Return [X, Y] of the center of cell containing provided text 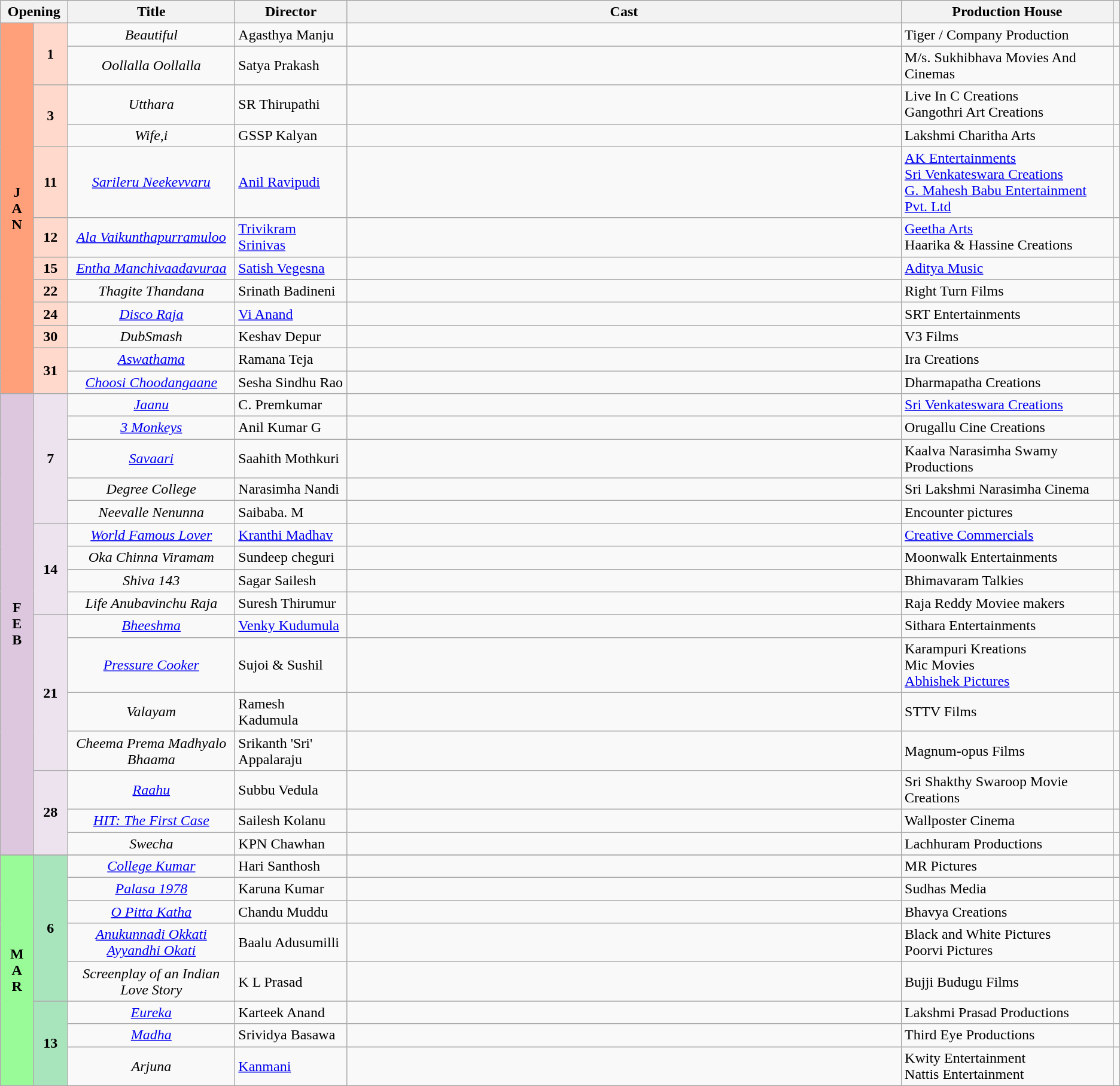
1 [50, 54]
Valayam [151, 712]
Sujoi & Sushil [291, 665]
Keshav Depur [291, 336]
STTV Films [1008, 712]
Magnum-opus Films [1008, 750]
AK Entertainments Sri Venkateswara CreationsG. Mahesh Babu Entertainment Pvt. Ltd [1008, 182]
Venky Kudumula [291, 626]
Sri Lakshmi Narasimha Cinema [1008, 489]
SR Thirupathi [291, 104]
World Famous Lover [151, 535]
Palasa 1978 [151, 889]
Wife,i [151, 135]
Production House [1008, 12]
Sesha Sindhu Rao [291, 382]
Disco Raja [151, 314]
Director [291, 12]
FEB [17, 625]
Karteek Anand [291, 1012]
Satish Vegesna [291, 268]
24 [50, 314]
6 [50, 928]
Screenplay of an Indian Love Story [151, 981]
Anil Kumar G [291, 428]
Srividya Basawa [291, 1035]
Chandu Muddu [291, 912]
Aditya Music [1008, 268]
14 [50, 569]
15 [50, 268]
Lakshmi Prasad Productions [1008, 1012]
C. Premkumar [291, 405]
Ramesh Kadumula [291, 712]
M/s. Sukhibhava Movies And Cinemas [1008, 66]
Suresh Thirumur [291, 603]
K L Prasad [291, 981]
28 [50, 813]
Encounter pictures [1008, 512]
Savaari [151, 458]
Bhimavaram Talkies [1008, 580]
7 [50, 458]
Swecha [151, 843]
Vi Anand [291, 314]
V3 Films [1008, 336]
Kanmani [291, 1066]
Eureka [151, 1012]
Sundeep cheguri [291, 558]
Ramana Teja [291, 359]
Arjuna [151, 1066]
Saibaba. M [291, 512]
Sudhas Media [1008, 889]
13 [50, 1044]
Right Turn Films [1008, 291]
Sagar Sailesh [291, 580]
JAN [17, 208]
Pressure Cooker [151, 665]
Choosi Choodangaane [151, 382]
Title [151, 12]
Lakshmi Charitha Arts [1008, 135]
Bujji Budugu Films [1008, 981]
Kaalva Narasimha Swamy Productions [1008, 458]
Oollalla Oollalla [151, 66]
30 [50, 336]
Lachhuram Productions [1008, 843]
Hari Santhosh [291, 866]
Sailesh Kolanu [291, 820]
Tiger / Company Production [1008, 35]
Creative Commercials [1008, 535]
Srikanth 'Sri' Appalaraju [291, 750]
Anukunnadi Okkati Ayyandhi Okati [151, 943]
Moonwalk Entertainments [1008, 558]
3 [50, 116]
DubSmash [151, 336]
Ira Creations [1008, 359]
Wallposter Cinema [1008, 820]
Sithara Entertainments [1008, 626]
Bhavya Creations [1008, 912]
Aswathama [151, 359]
Subbu Vedula [291, 790]
Anil Ravipudi [291, 182]
MAR [17, 971]
Oka Chinna Viramam [151, 558]
Shiva 143 [151, 580]
Satya Prakash [291, 66]
Geetha ArtsHaarika & Hassine Creations [1008, 237]
Sri Shakthy Swaroop Movie Creations [1008, 790]
Raja Reddy Moviee makers [1008, 603]
Agasthya Manju [291, 35]
21 [50, 692]
Saahith Mothkuri [291, 458]
Karuna Kumar [291, 889]
Utthara [151, 104]
Kranthi Madhav [291, 535]
11 [50, 182]
Srinath Badineni [291, 291]
Orugallu Cine Creations [1008, 428]
Raahu [151, 790]
Karampuri KreationsMic MoviesAbhishek Pictures [1008, 665]
22 [50, 291]
Beautiful [151, 35]
Neevalle Nenunna [151, 512]
O Pitta Katha [151, 912]
MR Pictures [1008, 866]
Kwity EntertainmentNattis Entertainment [1008, 1066]
Baalu Adusumilli [291, 943]
12 [50, 237]
GSSP Kalyan [291, 135]
31 [50, 370]
Dharmapatha Creations [1008, 382]
Trivikram Srinivas [291, 237]
3 Monkeys [151, 428]
Opening [34, 12]
HIT: The First Case [151, 820]
Life Anubavinchu Raja [151, 603]
Narasimha Nandi [291, 489]
College Kumar [151, 866]
Live In C CreationsGangothri Art Creations [1008, 104]
Sri Venkateswara Creations [1008, 405]
Entha Manchivaadavuraa [151, 268]
Third Eye Productions [1008, 1035]
Cheema Prema Madhyalo Bhaama [151, 750]
KPN Chawhan [291, 843]
Madha [151, 1035]
Sarileru Neekevvaru [151, 182]
SRT Entertainments [1008, 314]
Ala Vaikunthapurramuloo [151, 237]
Thagite Thandana [151, 291]
Degree College [151, 489]
Jaanu [151, 405]
Black and White PicturesPoorvi Pictures [1008, 943]
Cast [623, 12]
Bheeshma [151, 626]
